Search for the cell housing the specified text and yield its [X, Y] center coordinate. 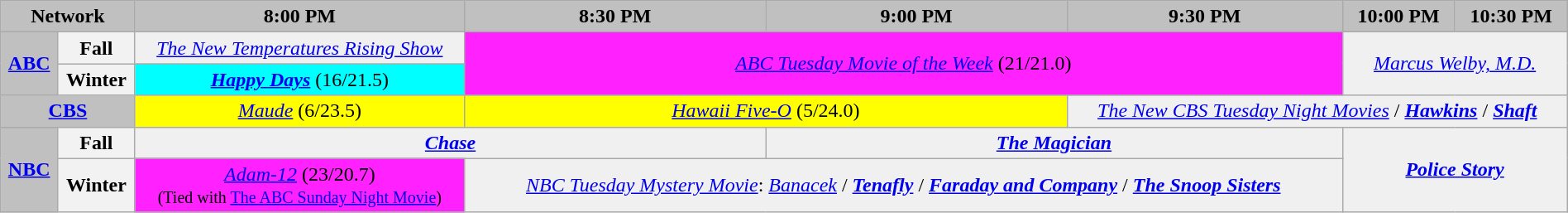
9:00 PM [916, 17]
ABC Tuesday Movie of the Week (21/21.0) [903, 64]
9:30 PM [1204, 17]
The New Temperatures Rising Show [299, 48]
Hawaii Five-O (5/24.0) [766, 111]
Maude (6/23.5) [299, 111]
The New CBS Tuesday Night Movies / Hawkins / Shaft [1317, 111]
Chase [450, 143]
10:00 PM [1398, 17]
Adam-12 (23/20.7)(Tied with The ABC Sunday Night Movie) [299, 186]
Marcus Welby, M.D. [1455, 64]
Happy Days (16/21.5) [299, 80]
10:30 PM [1511, 17]
8:30 PM [615, 17]
Police Story [1455, 169]
NBC Tuesday Mystery Movie: Banacek / Tenafly / Faraday and Company / The Snoop Sisters [903, 186]
ABC [30, 64]
NBC [30, 169]
The Magician [1054, 143]
CBS [68, 111]
8:00 PM [299, 17]
Network [68, 17]
